Search for the cell housing the specified text and yield its (x, y) center coordinate. 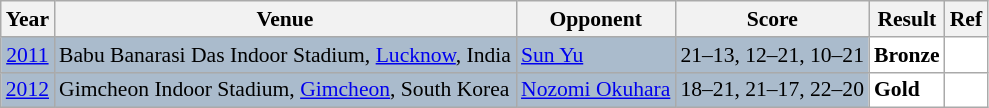
Gold (907, 90)
Gimcheon Indoor Stadium, Gimcheon, South Korea (285, 90)
Ref (966, 19)
21–13, 12–21, 10–21 (772, 55)
Venue (285, 19)
Score (772, 19)
Nozomi Okuhara (596, 90)
Opponent (596, 19)
Babu Banarasi Das Indoor Stadium, Lucknow, India (285, 55)
Result (907, 19)
Sun Yu (596, 55)
2011 (28, 55)
Bronze (907, 55)
2012 (28, 90)
Year (28, 19)
18–21, 21–17, 22–20 (772, 90)
